Determine the [X, Y] coordinate at the center of the cell enclosing the given text.  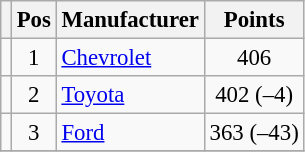
402 (–4) [254, 95]
Ford [130, 133]
Pos [34, 20]
Manufacturer [130, 20]
363 (–43) [254, 133]
2 [34, 95]
Chevrolet [130, 58]
1 [34, 58]
Points [254, 20]
Toyota [130, 95]
3 [34, 133]
406 [254, 58]
